Scan for the cell matching the given text and deliver its (x, y) coordinate at center. 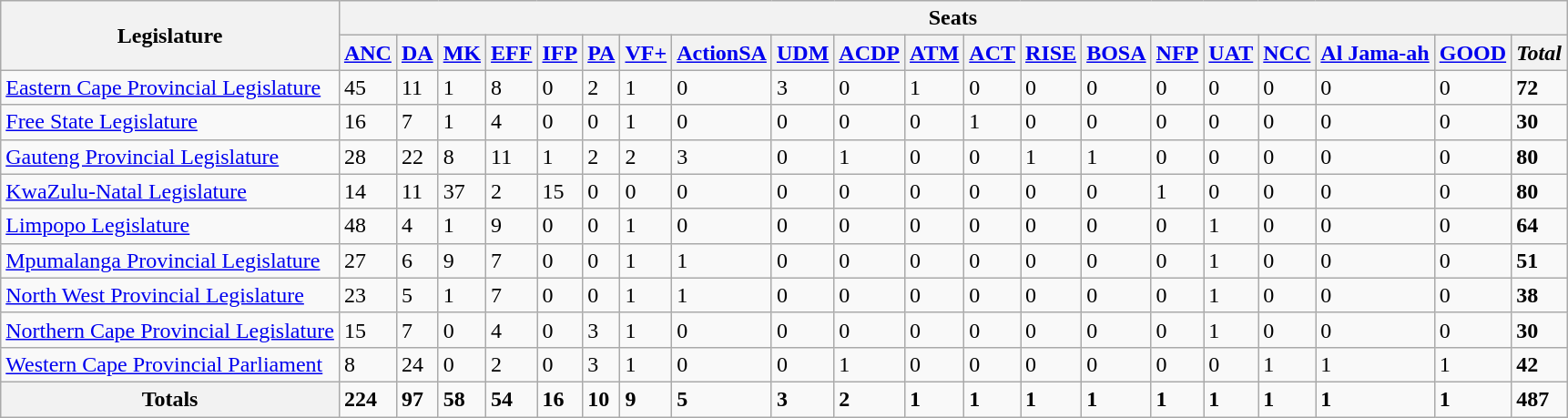
6 (417, 260)
UDM (802, 53)
ATM (934, 53)
ActionSA (722, 53)
51 (1539, 260)
Eastern Cape Provincial Legislature (170, 87)
Northern Cape Provincial Legislature (170, 330)
ACDP (870, 53)
Limpopo Legislature (170, 226)
22 (417, 157)
Free State Legislature (170, 122)
14 (368, 191)
224 (368, 399)
Totals (170, 399)
Total (1539, 53)
RISE (1051, 53)
Legislature (170, 36)
54 (512, 399)
BOSA (1116, 53)
ACT (993, 53)
28 (368, 157)
72 (1539, 87)
Al Jama-ah (1375, 53)
10 (601, 399)
Seats (952, 18)
GOOD (1472, 53)
NFP (1177, 53)
48 (368, 226)
23 (368, 295)
IFP (560, 53)
37 (462, 191)
27 (368, 260)
24 (417, 364)
North West Provincial Legislature (170, 295)
PA (601, 53)
NCC (1288, 53)
64 (1539, 226)
Gauteng Provincial Legislature (170, 157)
97 (417, 399)
KwaZulu-Natal Legislature (170, 191)
UAT (1231, 53)
MK (462, 53)
487 (1539, 399)
ANC (368, 53)
Mpumalanga Provincial Legislature (170, 260)
EFF (512, 53)
Western Cape Provincial Parliament (170, 364)
VF+ (647, 53)
58 (462, 399)
42 (1539, 364)
38 (1539, 295)
45 (368, 87)
DA (417, 53)
